Find where the given text appears and provide that cell's center as (X, Y) coordinate. 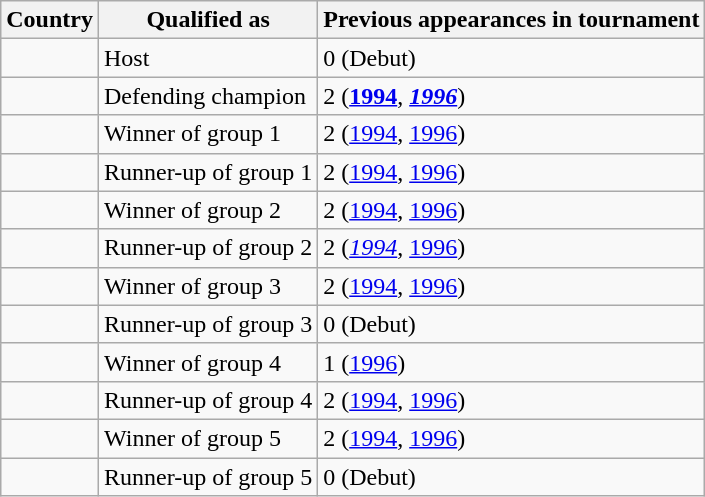
Host (208, 58)
Winner of group 3 (208, 286)
Runner-up of group 3 (208, 324)
Country (50, 20)
Runner-up of group 5 (208, 477)
Previous appearances in tournament (512, 20)
Runner-up of group 4 (208, 400)
Qualified as (208, 20)
1 (1996) (512, 362)
Winner of group 4 (208, 362)
Runner-up of group 1 (208, 172)
Runner-up of group 2 (208, 248)
Winner of group 2 (208, 210)
Winner of group 1 (208, 134)
Defending champion (208, 96)
Winner of group 5 (208, 438)
